Scan for the cell matching the given text and deliver its [X, Y] coordinate at center. 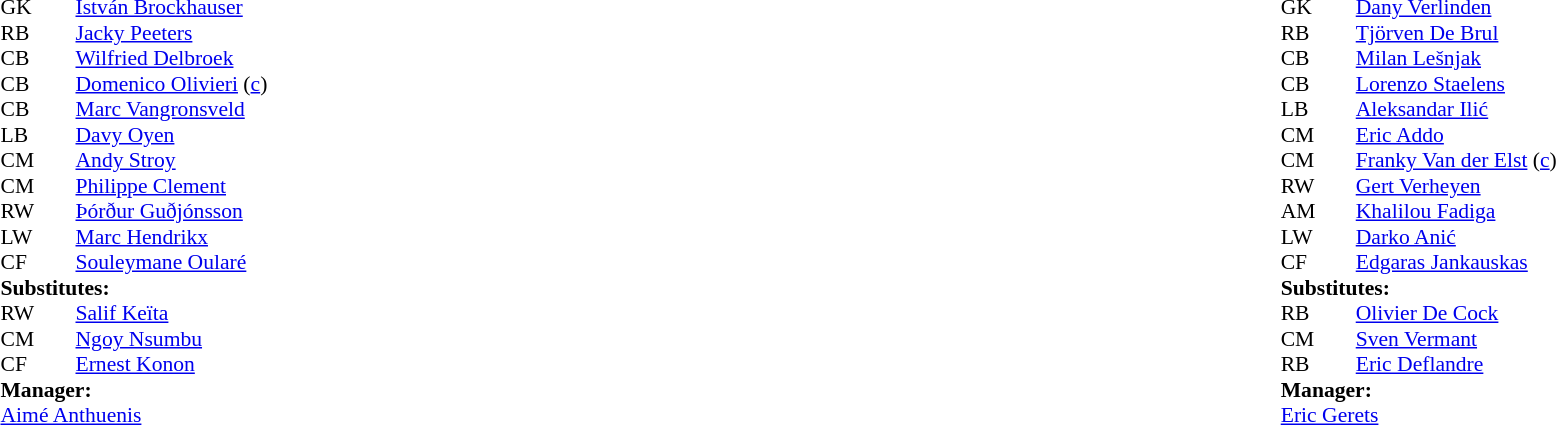
Souleymane Oularé [172, 263]
Ernest Konon [172, 365]
Salif Keïta [172, 313]
Philippe Clement [172, 186]
AM [1300, 211]
Davy Oyen [172, 135]
Substitutes: [134, 288]
Marc Vangronsveld [172, 109]
Manager: [134, 390]
Domenico Olivieri (c) [172, 84]
Wilfried Delbroek [172, 59]
Jacky Peeters [172, 33]
Marc Hendrikx [172, 237]
Þórður Guðjónsson [172, 211]
Ngoy Nsumbu [172, 339]
Andy Stroy [172, 161]
